Find where the given text appears and provide that cell's center as (x, y) coordinate. 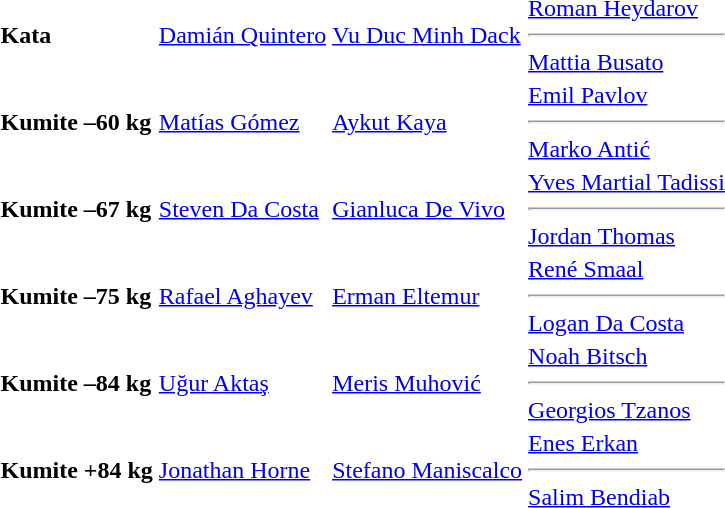
Aykut Kaya (428, 122)
Gianluca De Vivo (428, 209)
Erman Eltemur (428, 296)
Rafael Aghayev (242, 296)
Uğur Aktaş (242, 383)
Matías Gómez (242, 122)
Meris Muhović (428, 383)
Steven Da Costa (242, 209)
